Return (X, Y) of the center of cell containing provided text 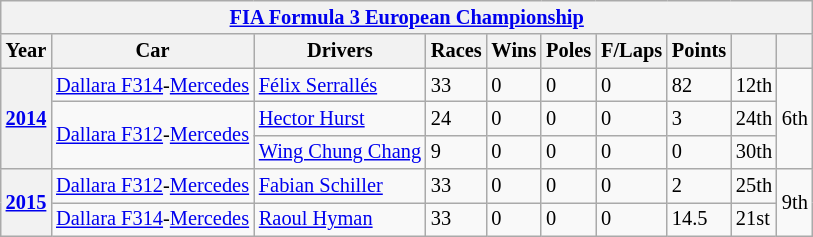
Wins (514, 51)
Wing Chung Chang (340, 152)
Hector Hurst (340, 118)
14.5 (699, 219)
9 (456, 152)
F/Laps (632, 51)
Car (152, 51)
3 (699, 118)
2015 (26, 202)
30th (754, 152)
Fabian Schiller (340, 186)
25th (754, 186)
9th (795, 202)
6th (795, 118)
Drivers (340, 51)
Poles (568, 51)
12th (754, 85)
2014 (26, 118)
2 (699, 186)
24th (754, 118)
21st (754, 219)
Points (699, 51)
FIA Formula 3 European Championship (407, 17)
24 (456, 118)
Raoul Hyman (340, 219)
Year (26, 51)
Félix Serrallés (340, 85)
82 (699, 85)
Races (456, 51)
